Output the [x, y] coordinate of the center of the cell containing the given text.  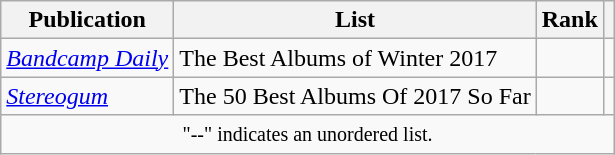
Rank [570, 20]
Stereogum [88, 96]
"--" indicates an unordered list. [308, 134]
Publication [88, 20]
The 50 Best Albums Of 2017 So Far [355, 96]
Bandcamp Daily [88, 58]
The Best Albums of Winter 2017 [355, 58]
List [355, 20]
